Provide the [x, y] coordinate of the cell's center where the given text is located.  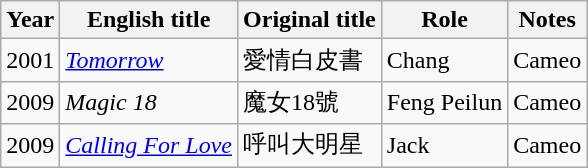
2001 [30, 60]
呼叫大明星 [310, 146]
Chang [444, 60]
Jack [444, 146]
Feng Peilun [444, 102]
Original title [310, 20]
English title [149, 20]
Magic 18 [149, 102]
Year [30, 20]
Calling For Love [149, 146]
Role [444, 20]
Tomorrow [149, 60]
魔女18號 [310, 102]
Notes [548, 20]
愛情白皮書 [310, 60]
